Search for the cell housing the specified text and yield its (x, y) center coordinate. 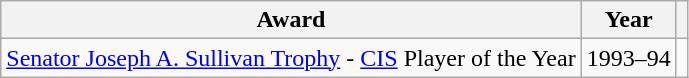
Senator Joseph A. Sullivan Trophy - CIS Player of the Year (291, 58)
Award (291, 20)
Year (628, 20)
1993–94 (628, 58)
